For the text-containing cell, return its midpoint in (x, y) coordinate format. 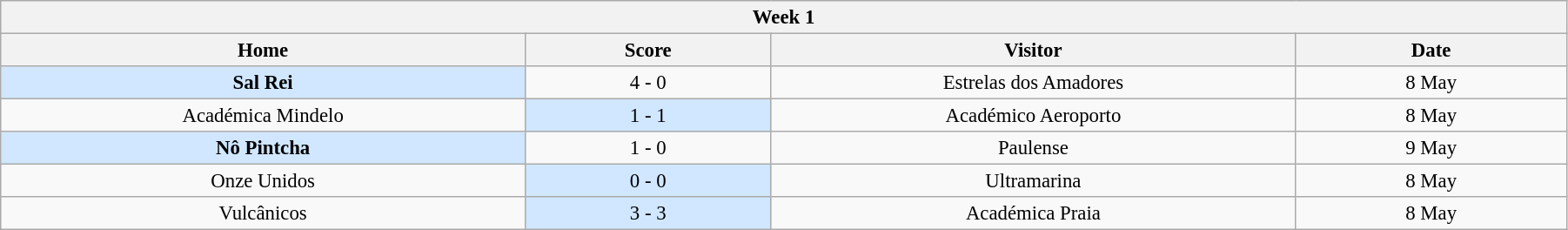
1 - 1 (647, 116)
Vulcânicos (263, 213)
Score (647, 51)
Paulense (1034, 148)
1 - 0 (647, 148)
0 - 0 (647, 181)
4 - 0 (647, 83)
Onze Unidos (263, 181)
Home (263, 51)
Estrelas dos Amadores (1034, 83)
Sal Rei (263, 83)
3 - 3 (647, 213)
Académico Aeroporto (1034, 116)
9 May (1431, 148)
Visitor (1034, 51)
Date (1431, 51)
Week 1 (784, 17)
Nô Pintcha (263, 148)
Ultramarina (1034, 181)
Académica Praia (1034, 213)
Académica Mindelo (263, 116)
